Provide the (x, y) coordinate of the cell's center where the given text is located.  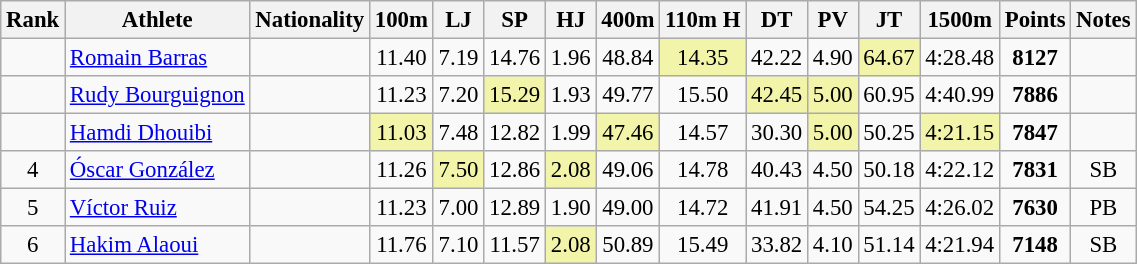
110m H (703, 20)
54.25 (889, 208)
4:40.99 (960, 95)
Hamdi Dhouibi (158, 133)
4:26.02 (960, 208)
42.45 (777, 95)
15.29 (515, 95)
12.86 (515, 170)
Notes (1104, 20)
4:21.15 (960, 133)
PV (833, 20)
41.91 (777, 208)
15.49 (703, 245)
7886 (1034, 95)
11.57 (515, 245)
Óscar González (158, 170)
7.19 (458, 58)
SP (515, 20)
1.90 (571, 208)
64.67 (889, 58)
7.48 (458, 133)
51.14 (889, 245)
5 (33, 208)
Hakim Alaoui (158, 245)
7.10 (458, 245)
49.00 (628, 208)
14.76 (515, 58)
60.95 (889, 95)
48.84 (628, 58)
11.40 (401, 58)
33.82 (777, 245)
6 (33, 245)
4:21.94 (960, 245)
49.77 (628, 95)
50.89 (628, 245)
14.78 (703, 170)
JT (889, 20)
1.99 (571, 133)
PB (1104, 208)
7148 (1034, 245)
4.90 (833, 58)
1.96 (571, 58)
11.03 (401, 133)
Rudy Bourguignon (158, 95)
40.43 (777, 170)
7630 (1034, 208)
Romain Barras (158, 58)
7.20 (458, 95)
Nationality (310, 20)
LJ (458, 20)
7847 (1034, 133)
14.57 (703, 133)
12.82 (515, 133)
14.35 (703, 58)
11.76 (401, 245)
11.26 (401, 170)
DT (777, 20)
47.46 (628, 133)
12.89 (515, 208)
4:22.12 (960, 170)
49.06 (628, 170)
7.00 (458, 208)
Athlete (158, 20)
4.10 (833, 245)
4 (33, 170)
100m (401, 20)
7.50 (458, 170)
4:28.48 (960, 58)
Rank (33, 20)
50.18 (889, 170)
30.30 (777, 133)
1.93 (571, 95)
14.72 (703, 208)
8127 (1034, 58)
50.25 (889, 133)
Víctor Ruiz (158, 208)
HJ (571, 20)
7831 (1034, 170)
15.50 (703, 95)
Points (1034, 20)
42.22 (777, 58)
1500m (960, 20)
400m (628, 20)
